Search for the cell housing the specified text and yield its [X, Y] center coordinate. 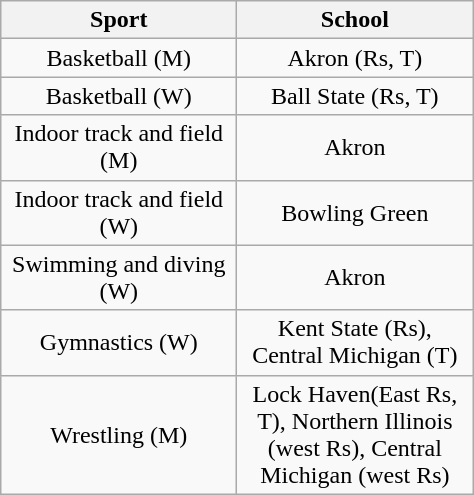
Lock Haven(East Rs, T), Northern Illinois (west Rs), Central Michigan (west Rs) [355, 434]
Swimming and diving (W) [119, 278]
Indoor track and field (M) [119, 148]
Sport [119, 20]
Bowling Green [355, 212]
School [355, 20]
Basketball (W) [119, 96]
Wrestling (M) [119, 434]
Ball State (Rs, T) [355, 96]
Basketball (M) [119, 58]
Akron (Rs, T) [355, 58]
Gymnastics (W) [119, 342]
Kent State (Rs), Central Michigan (T) [355, 342]
Indoor track and field (W) [119, 212]
